Determine the (X, Y) coordinate at the center of the cell enclosing the given text.  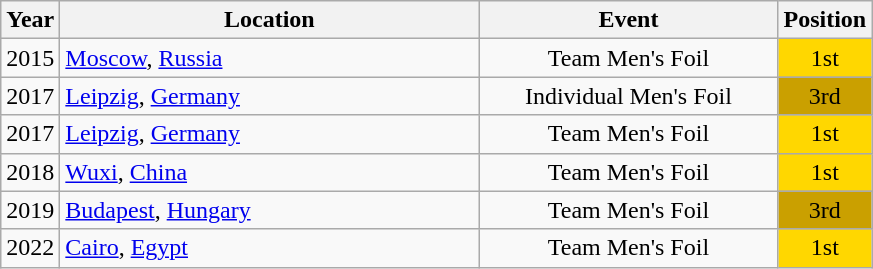
Budapest, Hungary (270, 210)
Individual Men's Foil (628, 96)
2018 (30, 172)
Location (270, 20)
Wuxi, China (270, 172)
2022 (30, 248)
Event (628, 20)
Position (825, 20)
2019 (30, 210)
Year (30, 20)
Moscow, Russia (270, 58)
Cairo, Egypt (270, 248)
2015 (30, 58)
